Output the [X, Y] coordinate of the center of the cell containing the given text.  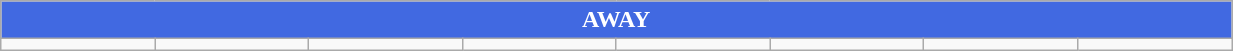
AWAY [616, 20]
